Capture the cell that displays the provided text and extract its (x, y) central coordinate. 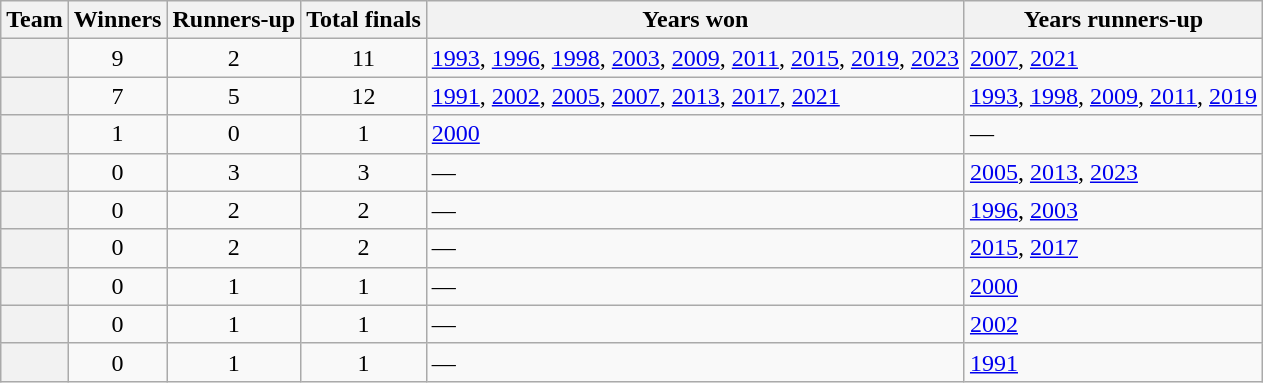
1996, 2003 (1113, 210)
Years won (695, 20)
1993, 1996, 1998, 2003, 2009, 2011, 2015, 2019, 2023 (695, 58)
7 (118, 96)
2007, 2021 (1113, 58)
Runners-up (234, 20)
9 (118, 58)
2015, 2017 (1113, 248)
Years runners-up (1113, 20)
2002 (1113, 324)
12 (364, 96)
1993, 1998, 2009, 2011, 2019 (1113, 96)
5 (234, 96)
Total finals (364, 20)
Team (35, 20)
Winners (118, 20)
11 (364, 58)
2005, 2013, 2023 (1113, 172)
1991, 2002, 2005, 2007, 2013, 2017, 2021 (695, 96)
1991 (1113, 362)
